For the text-containing cell, return its midpoint in (x, y) coordinate format. 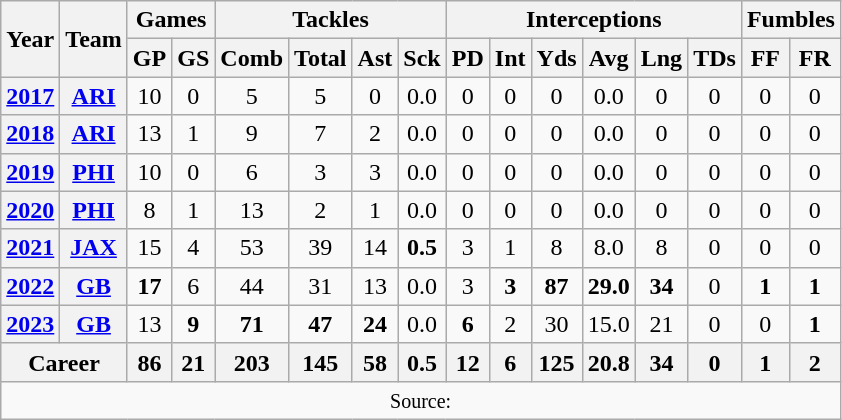
17 (149, 286)
2020 (30, 210)
Yds (556, 58)
Sck (422, 58)
Comb (252, 58)
Tackles (330, 20)
TDs (715, 58)
Int (510, 58)
FF (765, 58)
FR (814, 58)
Source: (421, 400)
2019 (30, 172)
29.0 (608, 286)
GS (194, 58)
31 (321, 286)
2023 (30, 324)
Total (321, 58)
86 (149, 362)
24 (375, 324)
2017 (30, 96)
Avg (608, 58)
Year (30, 39)
39 (321, 248)
8.0 (608, 248)
Ast (375, 58)
47 (321, 324)
15.0 (608, 324)
30 (556, 324)
20.8 (608, 362)
44 (252, 286)
Lng (661, 58)
58 (375, 362)
PD (468, 58)
Team (94, 39)
125 (556, 362)
4 (194, 248)
Interceptions (594, 20)
Games (170, 20)
71 (252, 324)
12 (468, 362)
GP (149, 58)
145 (321, 362)
JAX (94, 248)
2022 (30, 286)
2021 (30, 248)
Fumbles (790, 20)
203 (252, 362)
87 (556, 286)
14 (375, 248)
53 (252, 248)
7 (321, 134)
Career (64, 362)
15 (149, 248)
2018 (30, 134)
